Extract the [x, y] coordinate from the center of the cell holding the provided text.  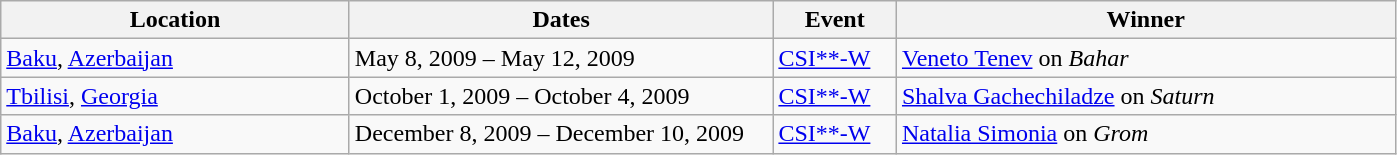
Shalva Gachechiladze on Saturn [1146, 96]
October 1, 2009 – October 4, 2009 [561, 96]
December 8, 2009 – December 10, 2009 [561, 134]
Location [176, 20]
Veneto Tenev on Bahar [1146, 58]
Dates [561, 20]
Winner [1146, 20]
May 8, 2009 – May 12, 2009 [561, 58]
Tbilisi, Georgia [176, 96]
Natalia Simonia on Grom [1146, 134]
Event [835, 20]
